For the text-containing cell, return its midpoint in [x, y] coordinate format. 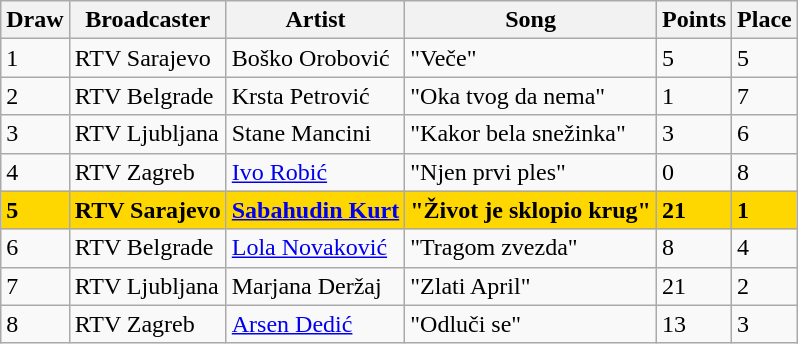
"Odluči se" [531, 324]
Song [531, 20]
"Njen prvi ples" [531, 172]
Boško Orobović [315, 58]
Lola Novaković [315, 248]
Sabahudin Kurt [315, 210]
Place [765, 20]
Krsta Petrović [315, 96]
Artist [315, 20]
Draw [35, 20]
"Kakor bela snežinka" [531, 134]
"Veče" [531, 58]
0 [694, 172]
Broadcaster [148, 20]
Ivo Robić [315, 172]
"Tragom zvezda" [531, 248]
Stane Mancini [315, 134]
Points [694, 20]
"Život je sklopio krug" [531, 210]
13 [694, 324]
"Zlati April" [531, 286]
Arsen Dedić [315, 324]
"Oka tvog da nema" [531, 96]
Marjana Deržaj [315, 286]
